Return the [x, y] coordinate for the center point of the cell that contains the specified text.  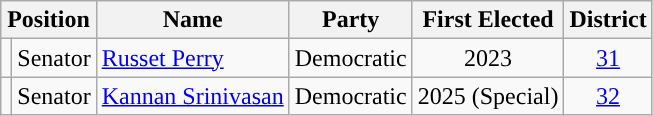
32 [608, 96]
District [608, 20]
Name [192, 20]
Position [48, 20]
First Elected [488, 20]
Russet Perry [192, 58]
Party [350, 20]
2025 (Special) [488, 96]
31 [608, 58]
Kannan Srinivasan [192, 96]
2023 [488, 58]
